From the cell containing the given text, extract its center point as [X, Y] coordinate. 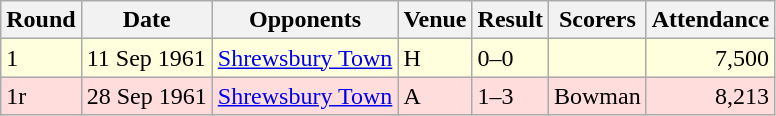
Result [510, 20]
1r [41, 96]
Date [146, 20]
28 Sep 1961 [146, 96]
0–0 [510, 58]
A [435, 96]
1–3 [510, 96]
Bowman [597, 96]
Round [41, 20]
H [435, 58]
8,213 [710, 96]
Scorers [597, 20]
11 Sep 1961 [146, 58]
Opponents [305, 20]
1 [41, 58]
Attendance [710, 20]
Venue [435, 20]
7,500 [710, 58]
